Pinpoint the cell where the given text exists, returning its (X, Y) midpoint coordinate. 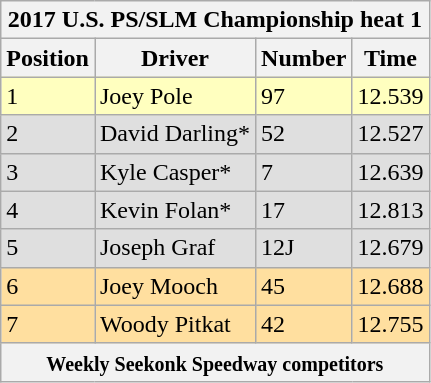
3 (48, 172)
2017 U.S. PS/SLM Championship heat 1 (215, 20)
12.688 (390, 286)
12J (304, 248)
Driver (174, 58)
Time (390, 58)
Number (304, 58)
Joey Mooch (174, 286)
2 (48, 134)
Joseph Graf (174, 248)
Kevin Folan* (174, 210)
12.527 (390, 134)
Kyle Casper* (174, 172)
6 (48, 286)
Position (48, 58)
Woody Pitkat (174, 324)
1 (48, 96)
12.679 (390, 248)
12.639 (390, 172)
Joey Pole (174, 96)
David Darling* (174, 134)
12.539 (390, 96)
12.755 (390, 324)
97 (304, 96)
5 (48, 248)
45 (304, 286)
Weekly Seekonk Speedway competitors (215, 362)
42 (304, 324)
12.813 (390, 210)
52 (304, 134)
4 (48, 210)
17 (304, 210)
